Return the (x, y) coordinate for the center point of the cell that contains the specified text.  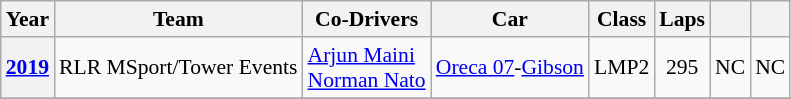
2019 (28, 68)
Co-Drivers (367, 19)
Laps (682, 19)
Class (622, 19)
RLR MSport/Tower Events (178, 68)
LMP2 (622, 68)
Car (510, 19)
Arjun Maini Norman Nato (367, 68)
Year (28, 19)
Team (178, 19)
295 (682, 68)
Oreca 07-Gibson (510, 68)
